Determine the (x, y) coordinate at the center of the cell enclosing the given text.  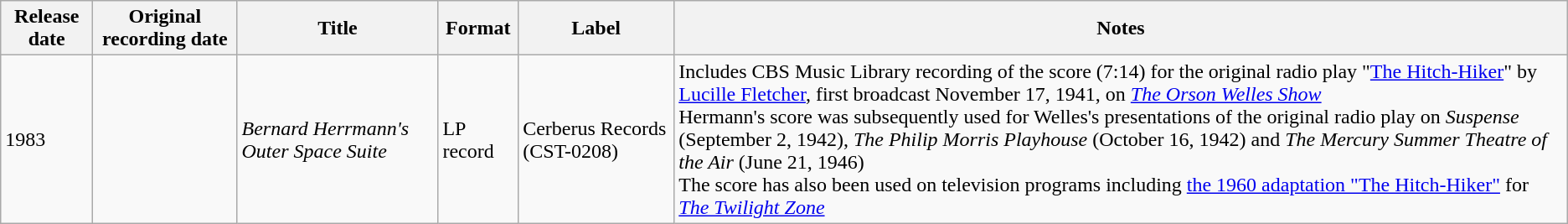
Label (596, 29)
Bernard Herrmann's Outer Space Suite (338, 139)
Format (478, 29)
Notes (1121, 29)
Original recording date (165, 29)
Release date (47, 29)
Cerberus Records (CST-0208) (596, 139)
Title (338, 29)
LP record (478, 139)
1983 (47, 139)
